Return the [X, Y] coordinate for the center point of the cell that contains the specified text.  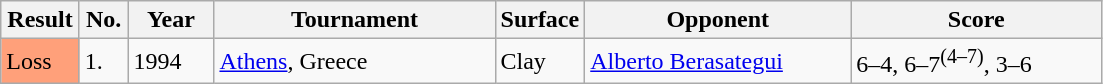
Loss [40, 62]
6–4, 6–7(4–7), 3–6 [976, 62]
No. [104, 20]
Score [976, 20]
Result [40, 20]
Surface [540, 20]
1. [104, 62]
Opponent [718, 20]
Athens, Greece [354, 62]
Year [171, 20]
1994 [171, 62]
Tournament [354, 20]
Alberto Berasategui [718, 62]
Clay [540, 62]
